From the cell containing the given text, extract its center point as (X, Y) coordinate. 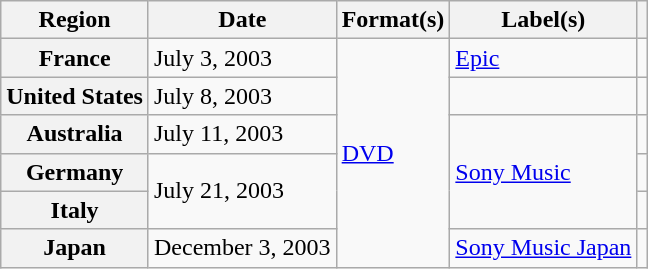
July 3, 2003 (242, 58)
December 3, 2003 (242, 248)
July 21, 2003 (242, 191)
Germany (75, 172)
DVD (393, 153)
Format(s) (393, 20)
July 11, 2003 (242, 134)
Epic (544, 58)
Japan (75, 248)
Sony Music Japan (544, 248)
July 8, 2003 (242, 96)
Italy (75, 210)
Sony Music (544, 172)
Label(s) (544, 20)
United States (75, 96)
Date (242, 20)
Region (75, 20)
Australia (75, 134)
France (75, 58)
